Search for the cell housing the specified text and yield its [X, Y] center coordinate. 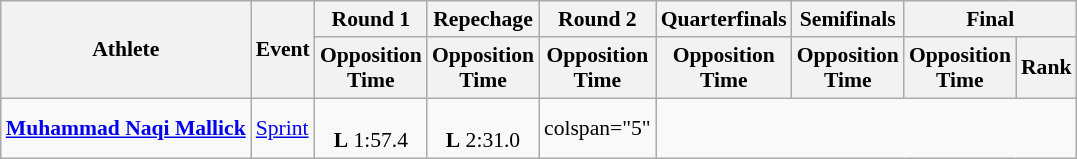
colspan="5" [598, 128]
Quarterfinals [724, 19]
Athlete [126, 50]
Repechage [483, 19]
Event [283, 50]
Semifinals [848, 19]
Final [990, 19]
Round 1 [371, 19]
Sprint [283, 128]
Rank [1046, 68]
L 1:57.4 [371, 128]
Muhammad Naqi Mallick [126, 128]
Round 2 [598, 19]
L 2:31.0 [483, 128]
